Capture the cell that displays the provided text and extract its (x, y) central coordinate. 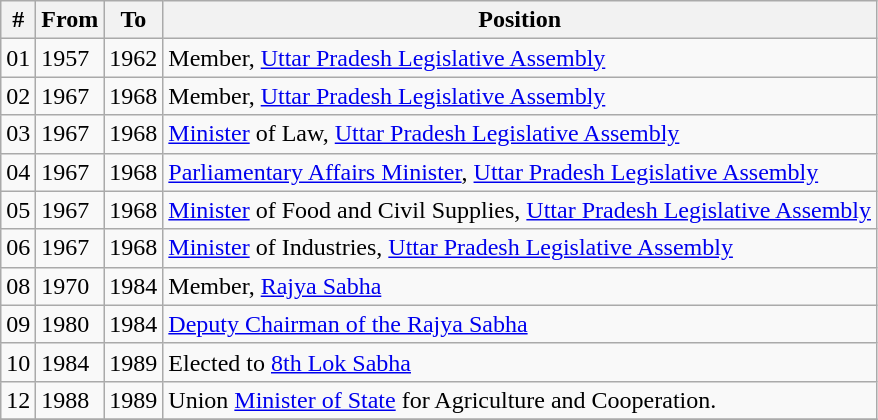
01 (18, 58)
To (134, 20)
Union Minister of State for Agriculture and Cooperation. (520, 400)
08 (18, 286)
Parliamentary Affairs Minister, Uttar Pradesh Legislative Assembly (520, 172)
1988 (70, 400)
Deputy Chairman of the Rajya Sabha (520, 324)
10 (18, 362)
Minister of Food and Civil Supplies, Uttar Pradesh Legislative Assembly (520, 210)
04 (18, 172)
02 (18, 96)
03 (18, 134)
12 (18, 400)
Minister of Industries, Uttar Pradesh Legislative Assembly (520, 248)
# (18, 20)
Member, Rajya Sabha (520, 286)
06 (18, 248)
09 (18, 324)
1980 (70, 324)
1962 (134, 58)
1957 (70, 58)
Minister of Law, Uttar Pradesh Legislative Assembly (520, 134)
Elected to 8th Lok Sabha (520, 362)
05 (18, 210)
From (70, 20)
Position (520, 20)
1970 (70, 286)
